Scan for the cell matching the given text and deliver its (x, y) coordinate at center. 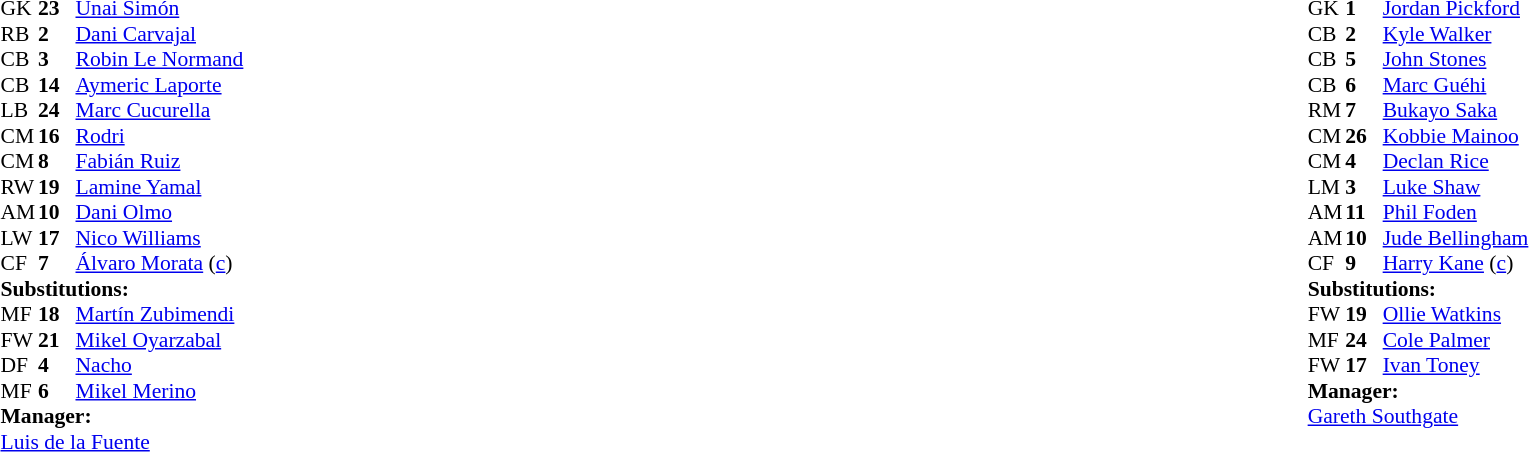
Nacho (160, 365)
21 (57, 340)
Gareth Southgate (1418, 417)
Phil Foden (1456, 213)
Robin Le Normand (160, 59)
Rodri (160, 136)
RM (1327, 111)
RW (19, 187)
Kyle Walker (1456, 34)
Ivan Toney (1456, 365)
Mikel Oyarzabal (160, 340)
11 (1364, 213)
9 (1364, 263)
DF (19, 365)
Declan Rice (1456, 161)
18 (57, 315)
5 (1364, 59)
Fabián Ruiz (160, 161)
Lamine Yamal (160, 187)
14 (57, 85)
Aymeric Laporte (160, 85)
RB (19, 34)
Ollie Watkins (1456, 315)
LW (19, 238)
Marc Guéhi (1456, 85)
Kobbie Mainoo (1456, 136)
Marc Cucurella (160, 111)
Dani Olmo (160, 213)
Luke Shaw (1456, 187)
John Stones (1456, 59)
Dani Carvajal (160, 34)
Cole Palmer (1456, 340)
26 (1364, 136)
Nico Williams (160, 238)
LM (1327, 187)
Bukayo Saka (1456, 111)
16 (57, 136)
Álvaro Morata (c) (160, 263)
Martín Zubimendi (160, 315)
LB (19, 111)
8 (57, 161)
Jude Bellingham (1456, 238)
Mikel Merino (160, 391)
Harry Kane (c) (1456, 263)
